Scan for the cell matching the given text and deliver its (x, y) coordinate at center. 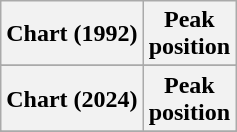
Chart (2024) (72, 98)
Chart (1992) (72, 34)
